For the text-containing cell, return its midpoint in (X, Y) coordinate format. 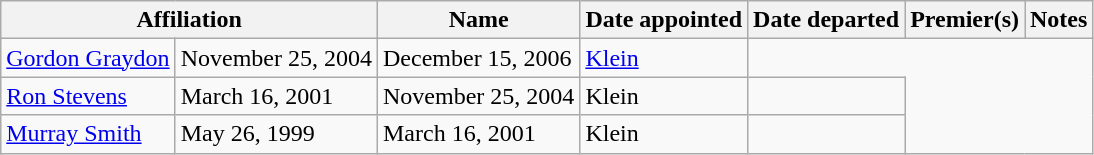
Date departed (826, 20)
Notes (1058, 20)
Premier(s) (965, 20)
Name (478, 20)
Gordon Graydon (88, 58)
May 26, 1999 (276, 134)
Ron Stevens (88, 96)
Murray Smith (88, 134)
Date appointed (664, 20)
Affiliation (190, 20)
December 15, 2006 (478, 58)
